Provide the (X, Y) coordinate of the cell's center where the given text is located.  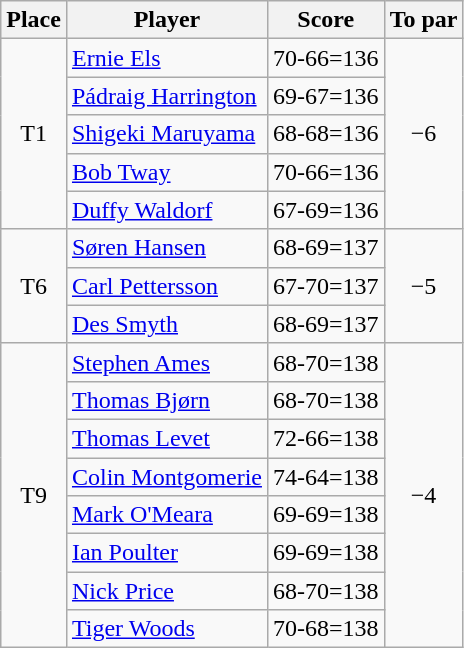
Mark O'Meara (166, 515)
To par (424, 20)
70-68=138 (326, 629)
Bob Tway (166, 172)
Des Smyth (166, 324)
Place (34, 20)
Ernie Els (166, 58)
Colin Montgomerie (166, 477)
Pádraig Harrington (166, 96)
72-66=138 (326, 438)
Stephen Ames (166, 362)
67-70=137 (326, 286)
−6 (424, 134)
T9 (34, 495)
−4 (424, 495)
69-67=136 (326, 96)
−5 (424, 286)
Nick Price (166, 591)
68-68=136 (326, 134)
Score (326, 20)
67-69=136 (326, 210)
Thomas Levet (166, 438)
Shigeki Maruyama (166, 134)
Søren Hansen (166, 248)
T1 (34, 134)
Carl Pettersson (166, 286)
74-64=138 (326, 477)
Thomas Bjørn (166, 400)
Duffy Waldorf (166, 210)
Tiger Woods (166, 629)
Player (166, 20)
Ian Poulter (166, 553)
T6 (34, 286)
